Output the [x, y] coordinate of the center of the cell containing the given text.  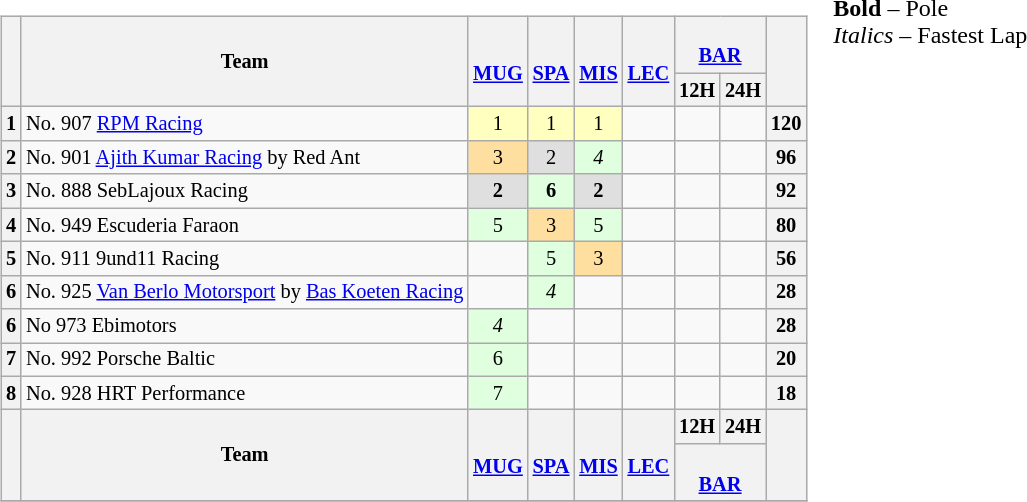
No. 901 Ajith Kumar Racing by Red Ant [244, 158]
120 [786, 124]
8 [11, 393]
No. 949 Escuderia Faraon [244, 225]
No. 911 9und11 Racing [244, 259]
No. 928 HRT Performance [244, 393]
No. 925 Van Berlo Motorsport by Bas Koeten Racing [244, 292]
20 [786, 360]
80 [786, 225]
No 973 Ebimotors [244, 326]
56 [786, 259]
No. 907 RPM Racing [244, 124]
18 [786, 393]
92 [786, 191]
No. 992 Porsche Baltic [244, 360]
96 [786, 158]
No. 888 SebLajoux Racing [244, 191]
